Search for the cell housing the specified text and yield its (X, Y) center coordinate. 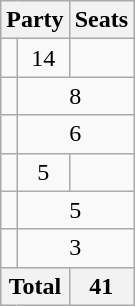
Total (35, 286)
Party (35, 20)
6 (75, 134)
3 (75, 248)
41 (101, 286)
8 (75, 96)
14 (43, 58)
Seats (101, 20)
